Identify which cell holds the provided text, then report its (X, Y) central coordinate. 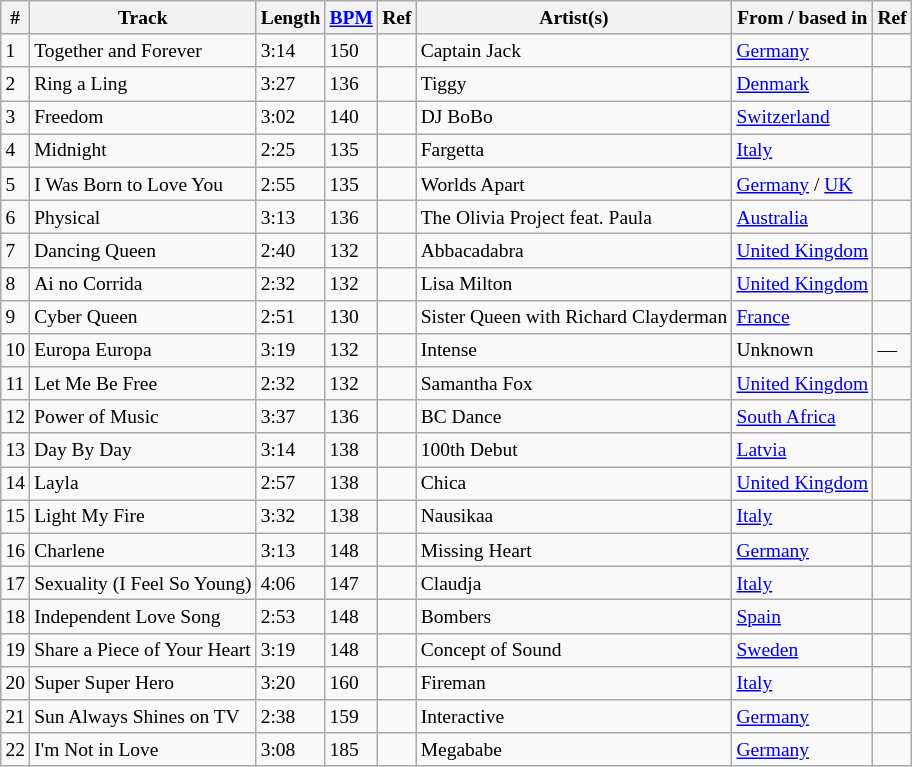
Chica (574, 484)
2 (16, 84)
Unknown (802, 350)
147 (352, 584)
140 (352, 118)
Let Me Be Free (143, 384)
Interactive (574, 716)
160 (352, 682)
Tiggy (574, 84)
Samantha Fox (574, 384)
2:38 (290, 716)
12 (16, 416)
3:32 (290, 516)
2:51 (290, 316)
1 (16, 50)
Australia (802, 216)
150 (352, 50)
Abbacadabra (574, 250)
Ring a Ling (143, 84)
6 (16, 216)
14 (16, 484)
Denmark (802, 84)
Intense (574, 350)
11 (16, 384)
3:37 (290, 416)
I'm Not in Love (143, 750)
Day By Day (143, 450)
Megababe (574, 750)
Captain Jack (574, 50)
Fireman (574, 682)
Dancing Queen (143, 250)
Spain (802, 616)
10 (16, 350)
Claudja (574, 584)
Artist(s) (574, 18)
15 (16, 516)
Switzerland (802, 118)
Power of Music (143, 416)
Nausikaa (574, 516)
Germany / UK (802, 184)
Bombers (574, 616)
Lisa Milton (574, 284)
Sexuality (I Feel So Young) (143, 584)
DJ BoBo (574, 118)
3 (16, 118)
France (802, 316)
2:55 (290, 184)
Sweden (802, 650)
Worlds Apart (574, 184)
Share a Piece of Your Heart (143, 650)
13 (16, 450)
BPM (352, 18)
20 (16, 682)
2:40 (290, 250)
Freedom (143, 118)
Length (290, 18)
185 (352, 750)
Concept of Sound (574, 650)
22 (16, 750)
18 (16, 616)
3:08 (290, 750)
Track (143, 18)
17 (16, 584)
Charlene (143, 550)
BC Dance (574, 416)
Independent Love Song (143, 616)
Missing Heart (574, 550)
Sun Always Shines on TV (143, 716)
Fargetta (574, 150)
3:20 (290, 682)
Midnight (143, 150)
Ai no Corrida (143, 284)
159 (352, 716)
I Was Born to Love You (143, 184)
2:25 (290, 150)
Latvia (802, 450)
7 (16, 250)
# (16, 18)
16 (16, 550)
130 (352, 316)
Super Super Hero (143, 682)
From / based in (802, 18)
4:06 (290, 584)
3:02 (290, 118)
4 (16, 150)
2:57 (290, 484)
Light My Fire (143, 516)
South Africa (802, 416)
5 (16, 184)
9 (16, 316)
Physical (143, 216)
100th Debut (574, 450)
— (892, 350)
Europa Europa (143, 350)
3:27 (290, 84)
8 (16, 284)
The Olivia Project feat. Paula (574, 216)
Cyber Queen (143, 316)
Layla (143, 484)
Sister Queen with Richard Clayderman (574, 316)
2:53 (290, 616)
19 (16, 650)
Together and Forever (143, 50)
21 (16, 716)
